Find where the given text appears and provide that cell's center as [X, Y] coordinate. 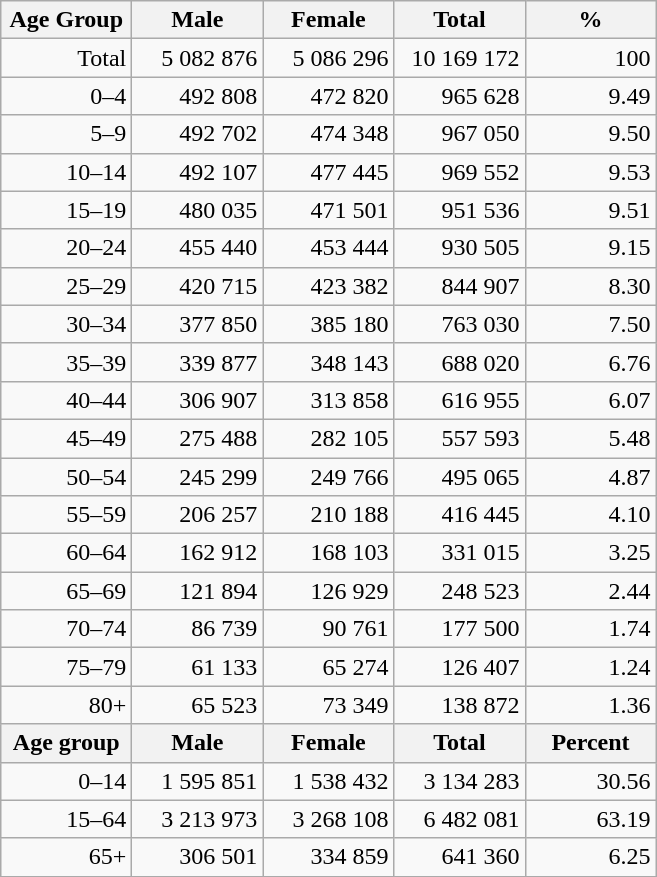
30–34 [66, 324]
30.56 [590, 781]
0–4 [66, 96]
9.50 [590, 134]
75–79 [66, 667]
177 500 [460, 629]
Age Group [66, 20]
492 107 [198, 172]
477 445 [328, 172]
61 133 [198, 667]
100 [590, 58]
40–44 [66, 400]
45–49 [66, 438]
492 702 [198, 134]
385 180 [328, 324]
416 445 [460, 515]
206 257 [198, 515]
% [590, 20]
15–64 [66, 819]
86 739 [198, 629]
126 407 [460, 667]
9.49 [590, 96]
453 444 [328, 248]
65+ [66, 857]
35–39 [66, 362]
4.87 [590, 477]
965 628 [460, 96]
423 382 [328, 286]
5 086 296 [328, 58]
969 552 [460, 172]
73 349 [328, 705]
492 808 [198, 96]
0–14 [66, 781]
471 501 [328, 210]
495 065 [460, 477]
5 082 876 [198, 58]
4.10 [590, 515]
557 593 [460, 438]
3 134 283 [460, 781]
9.51 [590, 210]
9.53 [590, 172]
60–64 [66, 553]
763 030 [460, 324]
65 523 [198, 705]
126 929 [328, 591]
3 213 973 [198, 819]
6.25 [590, 857]
339 877 [198, 362]
65–69 [66, 591]
348 143 [328, 362]
248 523 [460, 591]
1.74 [590, 629]
455 440 [198, 248]
20–24 [66, 248]
275 488 [198, 438]
474 348 [328, 134]
55–59 [66, 515]
616 955 [460, 400]
50–54 [66, 477]
9.15 [590, 248]
1 538 432 [328, 781]
90 761 [328, 629]
3 268 108 [328, 819]
65 274 [328, 667]
2.44 [590, 591]
15–19 [66, 210]
313 858 [328, 400]
80+ [66, 705]
8.30 [590, 286]
688 020 [460, 362]
10 169 172 [460, 58]
162 912 [198, 553]
641 360 [460, 857]
138 872 [460, 705]
249 766 [328, 477]
168 103 [328, 553]
472 820 [328, 96]
480 035 [198, 210]
25–29 [66, 286]
3.25 [590, 553]
1 595 851 [198, 781]
930 505 [460, 248]
245 299 [198, 477]
331 015 [460, 553]
377 850 [198, 324]
967 050 [460, 134]
10–14 [66, 172]
420 715 [198, 286]
282 105 [328, 438]
6 482 081 [460, 819]
306 907 [198, 400]
210 188 [328, 515]
121 894 [198, 591]
63.19 [590, 819]
70–74 [66, 629]
5.48 [590, 438]
306 501 [198, 857]
5–9 [66, 134]
6.76 [590, 362]
334 859 [328, 857]
844 907 [460, 286]
1.36 [590, 705]
1.24 [590, 667]
6.07 [590, 400]
Age group [66, 743]
7.50 [590, 324]
Percent [590, 743]
951 536 [460, 210]
